Search for the cell housing the specified text and yield its (x, y) center coordinate. 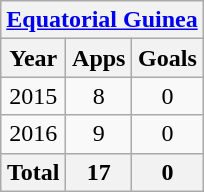
8 (99, 96)
Equatorial Guinea (102, 20)
2015 (34, 96)
Goals (168, 58)
Apps (99, 58)
Total (34, 172)
2016 (34, 134)
17 (99, 172)
Year (34, 58)
9 (99, 134)
